For the text-containing cell, return its midpoint in [x, y] coordinate format. 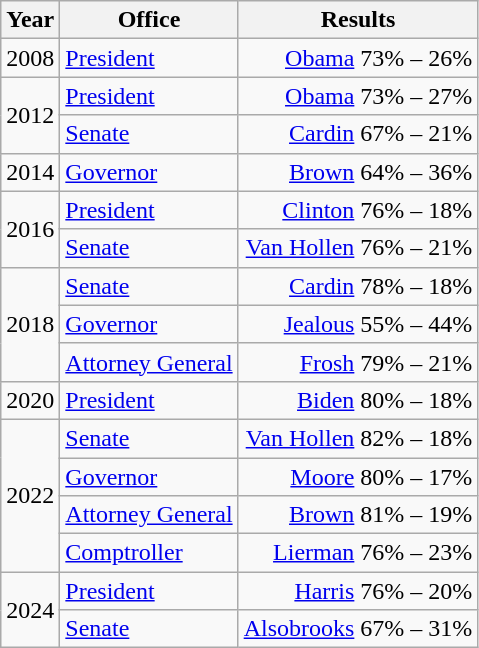
Harris 76% – 20% [358, 591]
Lierman 76% – 23% [358, 553]
Clinton 76% – 18% [358, 210]
2022 [30, 495]
Jealous 55% – 44% [358, 324]
Obama 73% – 27% [358, 96]
Frosh 79% – 21% [358, 362]
Brown 81% – 19% [358, 515]
2018 [30, 324]
Van Hollen 76% – 21% [358, 248]
2024 [30, 610]
Cardin 78% – 18% [358, 286]
Office [149, 20]
2016 [30, 229]
2014 [30, 172]
Brown 64% – 36% [358, 172]
Van Hollen 82% – 18% [358, 438]
Comptroller [149, 553]
2008 [30, 58]
Alsobrooks 67% – 31% [358, 629]
Biden 80% – 18% [358, 400]
Cardin 67% – 21% [358, 134]
2012 [30, 115]
Year [30, 20]
Moore 80% – 17% [358, 477]
Results [358, 20]
2020 [30, 400]
Obama 73% – 26% [358, 58]
